Return the (X, Y) coordinate for the center point of the cell that contains the specified text.  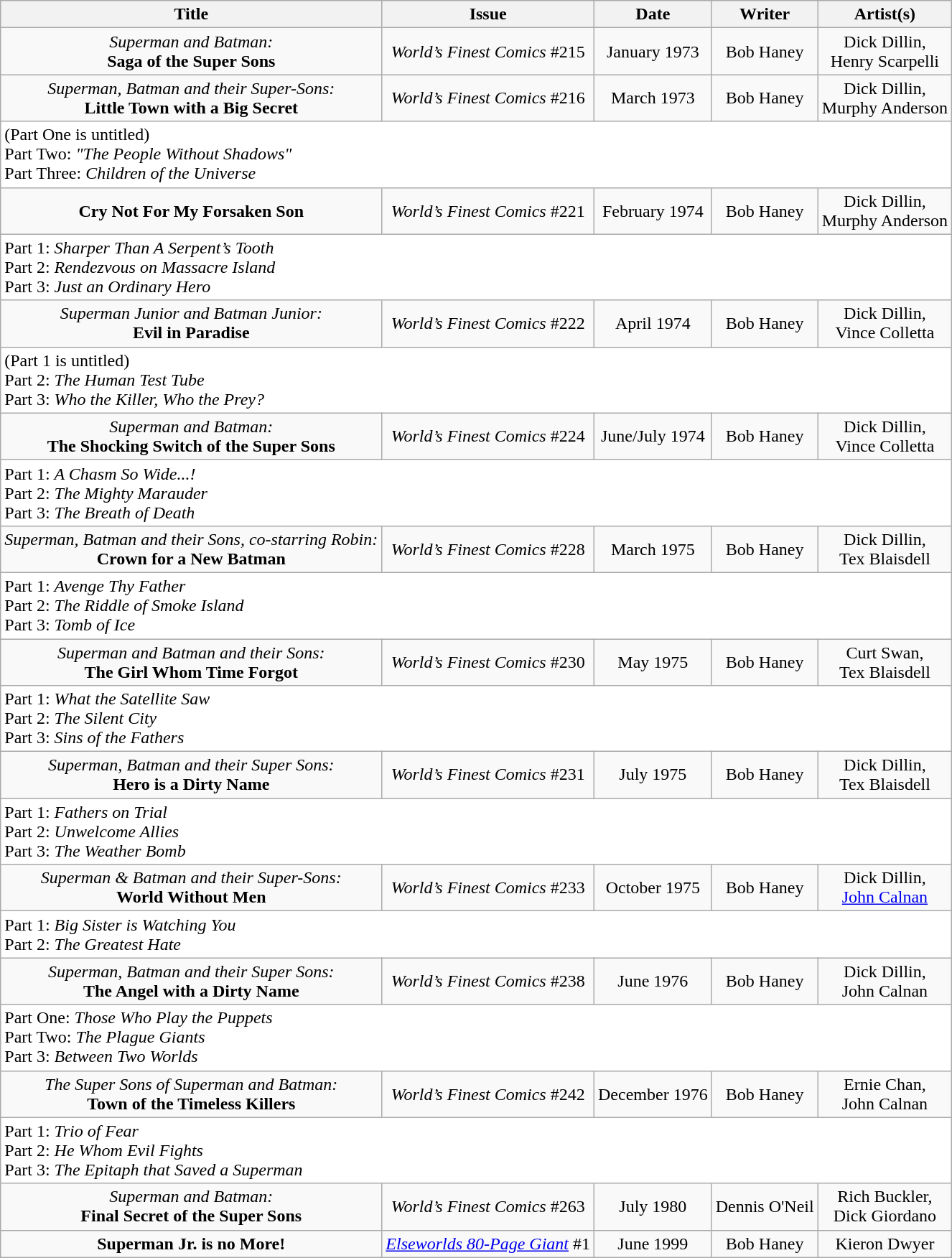
June 1999 (653, 1244)
March 1975 (653, 549)
Kieron Dwyer (885, 1244)
Writer (765, 14)
Superman, Batman and their Super Sons: Hero is a Dirty Name (191, 775)
Curt Swan, Tex Blaisdell (885, 662)
January 1973 (653, 52)
Date (653, 14)
(Part 1 is untitled) Part 2: The Human Test Tube Part 3: Who the Killer, Who the Prey? (477, 380)
World’s Finest Comics #242 (488, 1094)
Issue (488, 14)
Part 1: Trio of Fear Part 2: He Whom Evil Fights Part 3: The Epitaph that Saved a Superman (477, 1150)
World’s Finest Comics #215 (488, 52)
Part 1: Sharper Than A Serpent’s Tooth Part 2: Rendezvous on Massacre Island Part 3: Just an Ordinary Hero (477, 267)
Artist(s) (885, 14)
World’s Finest Comics #221 (488, 211)
Superman Junior and Batman Junior: Evil in Paradise (191, 323)
World’s Finest Comics #216 (488, 98)
Part 1: Big Sister is Watching You Part 2: The Greatest Hate (477, 935)
Part 1: Avenge Thy Father Part 2: The Riddle of Smoke Island Part 3: Tomb of Ice (477, 605)
October 1975 (653, 887)
Superman, Batman and their Super Sons: The Angel with a Dirty Name (191, 981)
(Part One is untitled) Part Two: "The People Without Shadows" Part Three: Children of the Universe (477, 154)
April 1974 (653, 323)
World’s Finest Comics #228 (488, 549)
June 1976 (653, 981)
Superman and Batman: Final Secret of the Super Sons (191, 1206)
Cry Not For My Forsaken Son (191, 211)
Part 1: What the Satellite Saw Part 2: The Silent City Part 3: Sins of the Fathers (477, 719)
Ernie Chan, John Calnan (885, 1094)
March 1973 (653, 98)
July 1975 (653, 775)
December 1976 (653, 1094)
Elseworlds 80-Page Giant #1 (488, 1244)
June/July 1974 (653, 437)
Dennis O'Neil (765, 1206)
Superman, Batman and their Super-Sons: Little Town with a Big Secret (191, 98)
World’s Finest Comics #238 (488, 981)
World’s Finest Comics #222 (488, 323)
World’s Finest Comics #230 (488, 662)
Superman & Batman and their Super-Sons: World Without Men (191, 887)
Part One: Those Who Play the Puppets Part Two: The Plague Giants Part 3: Between Two Worlds (477, 1038)
Rich Buckler, Dick Giordano (885, 1206)
The Super Sons of Superman and Batman: Town of the Timeless Killers (191, 1094)
Part 1: A Chasm So Wide...! Part 2: The Mighty Marauder Part 3: The Breath of Death (477, 493)
World’s Finest Comics #224 (488, 437)
World’s Finest Comics #233 (488, 887)
May 1975 (653, 662)
February 1974 (653, 211)
World’s Finest Comics #231 (488, 775)
July 1980 (653, 1206)
Part 1: Fathers on Trial Part 2: Unwelcome Allies Part 3: The Weather Bomb (477, 831)
Superman Jr. is no More! (191, 1244)
Title (191, 14)
Dick Dillin, Henry Scarpelli (885, 52)
Superman and Batman and their Sons: The Girl Whom Time Forgot (191, 662)
Superman, Batman and their Sons, co-starring Robin: Crown for a New Batman (191, 549)
World’s Finest Comics #263 (488, 1206)
Superman and Batman: The Shocking Switch of the Super Sons (191, 437)
Superman and Batman: Saga of the Super Sons (191, 52)
